Determine the [x, y] coordinate at the center of the cell enclosing the given text.  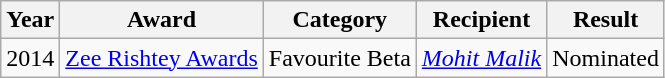
Zee Rishtey Awards [162, 58]
Category [340, 20]
Favourite Beta [340, 58]
Result [606, 20]
2014 [30, 58]
Recipient [481, 20]
Award [162, 20]
Mohit Malik [481, 58]
Year [30, 20]
Nominated [606, 58]
